Find where the given text appears and provide that cell's center as (X, Y) coordinate. 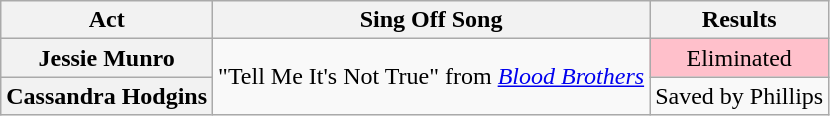
Cassandra Hodgins (107, 96)
"Tell Me It's Not True" from Blood Brothers (432, 77)
Act (107, 20)
Jessie Munro (107, 58)
Results (740, 20)
Eliminated (740, 58)
Saved by Phillips (740, 96)
Sing Off Song (432, 20)
